For the text-containing cell, return its midpoint in (x, y) coordinate format. 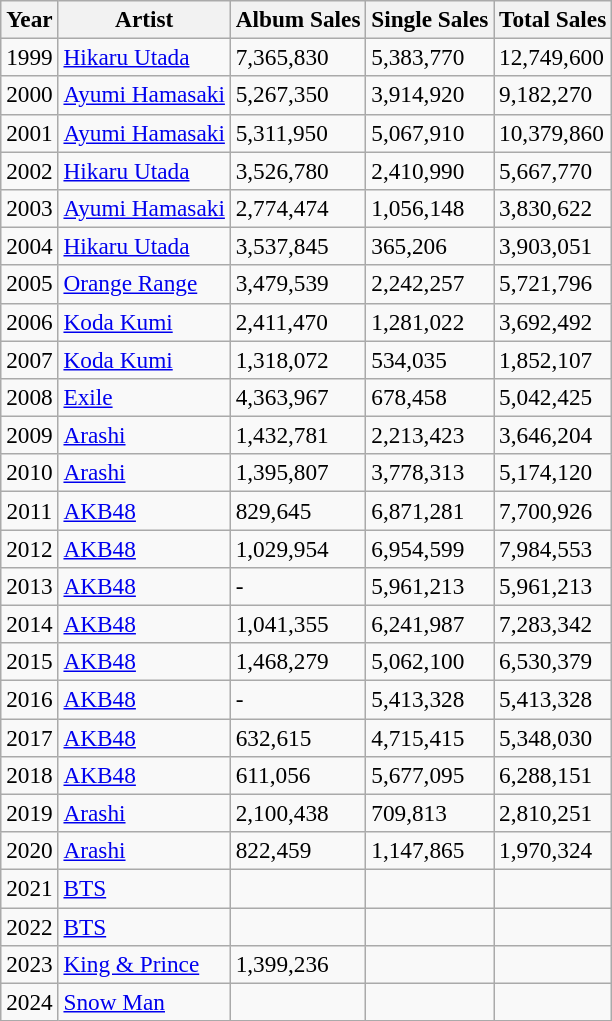
Orange Range (144, 284)
3,903,051 (553, 246)
2013 (30, 586)
611,056 (298, 775)
2023 (30, 964)
3,830,622 (553, 208)
Artist (144, 19)
5,062,100 (430, 662)
2004 (30, 246)
2007 (30, 359)
5,721,796 (553, 284)
12,749,600 (553, 57)
2018 (30, 775)
5,067,910 (430, 133)
6,288,151 (553, 775)
2008 (30, 397)
2010 (30, 473)
10,379,860 (553, 133)
Snow Man (144, 1002)
2,810,251 (553, 813)
2016 (30, 699)
822,459 (298, 850)
6,954,599 (430, 548)
1,852,107 (553, 359)
2000 (30, 95)
5,042,425 (553, 397)
4,715,415 (430, 737)
1,468,279 (298, 662)
7,365,830 (298, 57)
2022 (30, 926)
1,395,807 (298, 473)
King & Prince (144, 964)
2005 (30, 284)
3,914,920 (430, 95)
2015 (30, 662)
709,813 (430, 813)
2,100,438 (298, 813)
2009 (30, 435)
1,318,072 (298, 359)
5,174,120 (553, 473)
4,363,967 (298, 397)
1,281,022 (430, 322)
1,029,954 (298, 548)
365,206 (430, 246)
5,383,770 (430, 57)
1,041,355 (298, 624)
2019 (30, 813)
2017 (30, 737)
1,399,236 (298, 964)
2021 (30, 888)
6,530,379 (553, 662)
1,432,781 (298, 435)
6,241,987 (430, 624)
632,615 (298, 737)
3,526,780 (298, 170)
1,056,148 (430, 208)
2,774,474 (298, 208)
2002 (30, 170)
3,646,204 (553, 435)
2012 (30, 548)
2,213,423 (430, 435)
7,700,926 (553, 510)
5,311,950 (298, 133)
3,692,492 (553, 322)
2020 (30, 850)
5,348,030 (553, 737)
7,984,553 (553, 548)
Exile (144, 397)
2,242,257 (430, 284)
2011 (30, 510)
3,778,313 (430, 473)
Year (30, 19)
2,411,470 (298, 322)
Single Sales (430, 19)
829,645 (298, 510)
2003 (30, 208)
3,479,539 (298, 284)
2014 (30, 624)
7,283,342 (553, 624)
5,667,770 (553, 170)
2001 (30, 133)
678,458 (430, 397)
2024 (30, 1002)
5,677,095 (430, 775)
6,871,281 (430, 510)
1999 (30, 57)
1,147,865 (430, 850)
5,267,350 (298, 95)
3,537,845 (298, 246)
Album Sales (298, 19)
1,970,324 (553, 850)
Total Sales (553, 19)
2,410,990 (430, 170)
9,182,270 (553, 95)
2006 (30, 322)
534,035 (430, 359)
